Return the [x, y] coordinate for the center point of the cell that contains the specified text.  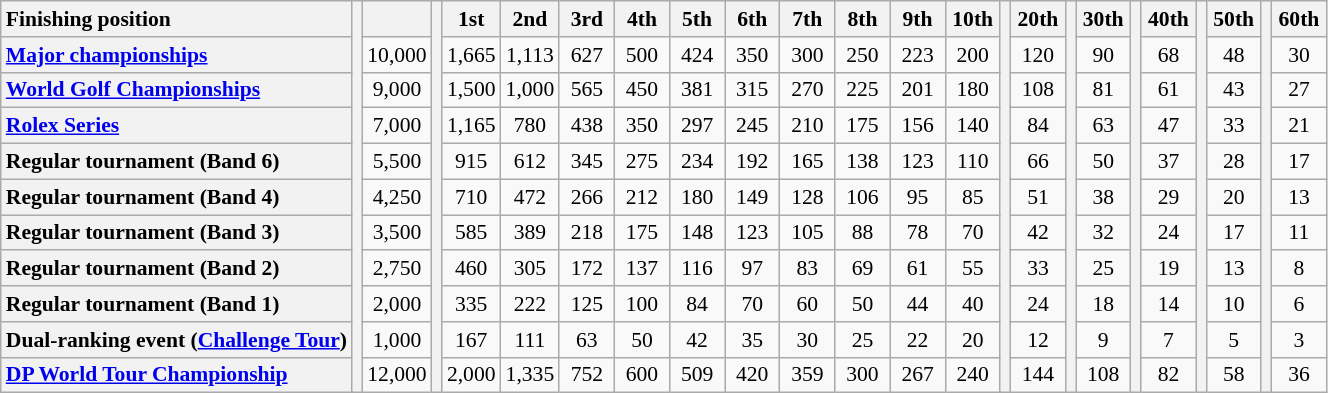
149 [752, 197]
29 [1168, 197]
4th [642, 19]
275 [642, 162]
66 [1038, 162]
612 [530, 162]
Regular tournament (Band 1) [176, 304]
381 [698, 90]
22 [918, 340]
4,250 [396, 197]
DP World Tour Championship [176, 375]
420 [752, 375]
Regular tournament (Band 2) [176, 269]
40 [972, 304]
82 [1168, 375]
6th [752, 19]
69 [862, 269]
389 [530, 233]
752 [586, 375]
97 [752, 269]
9th [918, 19]
2,750 [396, 269]
128 [808, 197]
5,500 [396, 162]
51 [1038, 197]
40th [1168, 19]
28 [1234, 162]
35 [752, 340]
305 [530, 269]
55 [972, 269]
212 [642, 197]
10 [1234, 304]
8th [862, 19]
192 [752, 162]
36 [1298, 375]
359 [808, 375]
250 [862, 55]
565 [586, 90]
106 [862, 197]
48 [1234, 55]
1,113 [530, 55]
627 [586, 55]
315 [752, 90]
7,000 [396, 126]
500 [642, 55]
3 [1298, 340]
60th [1298, 19]
345 [586, 162]
27 [1298, 90]
5th [698, 19]
125 [586, 304]
234 [698, 162]
270 [808, 90]
85 [972, 197]
8 [1298, 269]
218 [586, 233]
47 [1168, 126]
Major championships [176, 55]
Regular tournament (Band 3) [176, 233]
37 [1168, 162]
Regular tournament (Band 4) [176, 197]
Regular tournament (Band 6) [176, 162]
9 [1104, 340]
1,665 [472, 55]
5 [1234, 340]
3rd [586, 19]
137 [642, 269]
1st [472, 19]
144 [1038, 375]
14 [1168, 304]
438 [586, 126]
297 [698, 126]
172 [586, 269]
585 [472, 233]
95 [918, 197]
1,500 [472, 90]
222 [530, 304]
225 [862, 90]
240 [972, 375]
38 [1104, 197]
111 [530, 340]
11 [1298, 233]
58 [1234, 375]
267 [918, 375]
915 [472, 162]
100 [642, 304]
105 [808, 233]
2nd [530, 19]
1,165 [472, 126]
68 [1168, 55]
140 [972, 126]
210 [808, 126]
32 [1104, 233]
44 [918, 304]
Dual-ranking event (Challenge Tour) [176, 340]
43 [1234, 90]
266 [586, 197]
120 [1038, 55]
90 [1104, 55]
110 [972, 162]
10th [972, 19]
3,500 [396, 233]
335 [472, 304]
83 [808, 269]
148 [698, 233]
6 [1298, 304]
21 [1298, 126]
780 [530, 126]
460 [472, 269]
138 [862, 162]
19 [1168, 269]
1,335 [530, 375]
9,000 [396, 90]
472 [530, 197]
Finishing position [176, 19]
165 [808, 162]
200 [972, 55]
12 [1038, 340]
424 [698, 55]
30th [1104, 19]
88 [862, 233]
10,000 [396, 55]
Rolex Series [176, 126]
223 [918, 55]
World Golf Championships [176, 90]
12,000 [396, 375]
81 [1104, 90]
50th [1234, 19]
156 [918, 126]
7th [808, 19]
509 [698, 375]
78 [918, 233]
245 [752, 126]
201 [918, 90]
7 [1168, 340]
450 [642, 90]
18 [1104, 304]
167 [472, 340]
710 [472, 197]
60 [808, 304]
116 [698, 269]
600 [642, 375]
20th [1038, 19]
